Return the (x, y) coordinate for the center point of the cell that contains the specified text.  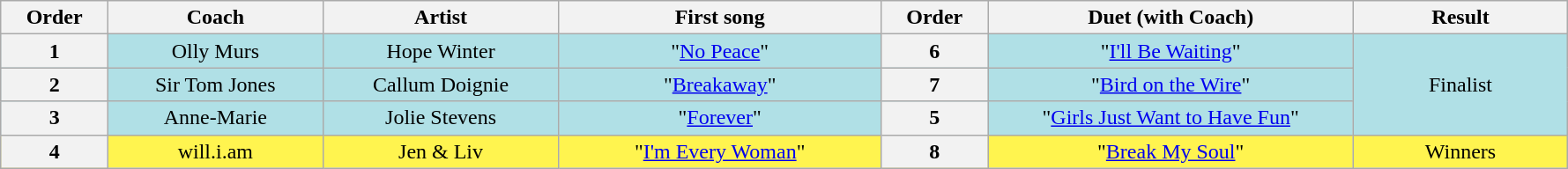
Finalist (1460, 84)
Result (1460, 18)
"No Peace" (719, 51)
"Forever" (719, 118)
Olly Murs (216, 51)
5 (934, 118)
8 (934, 151)
"Girls Just Want to Have Fun" (1170, 118)
Winners (1460, 151)
1 (55, 51)
"I'll Be Waiting" (1170, 51)
6 (934, 51)
Anne-Marie (216, 118)
"Bird on the Wire" (1170, 84)
Artist (441, 18)
"Breakaway" (719, 84)
Sir Tom Jones (216, 84)
Hope Winter (441, 51)
2 (55, 84)
"I'm Every Woman" (719, 151)
Duet (with Coach) (1170, 18)
will.i.am (216, 151)
Jolie Stevens (441, 118)
4 (55, 151)
7 (934, 84)
"Break My Soul" (1170, 151)
First song (719, 18)
3 (55, 118)
Callum Doignie (441, 84)
Jen & Liv (441, 151)
Coach (216, 18)
